Return the (X, Y) coordinate for the center point of the cell that contains the specified text.  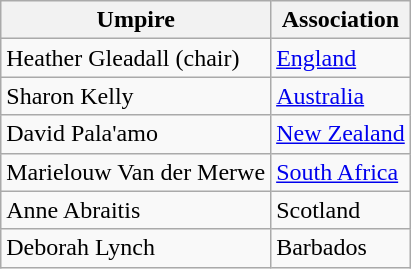
Deborah Lynch (136, 248)
Australia (341, 96)
David Pala'amo (136, 134)
Umpire (136, 20)
Anne Abraitis (136, 210)
Scotland (341, 210)
Association (341, 20)
Marielouw Van der Merwe (136, 172)
Barbados (341, 248)
New Zealand (341, 134)
Heather Gleadall (chair) (136, 58)
England (341, 58)
Sharon Kelly (136, 96)
South Africa (341, 172)
